For the text-containing cell, return its midpoint in (X, Y) coordinate format. 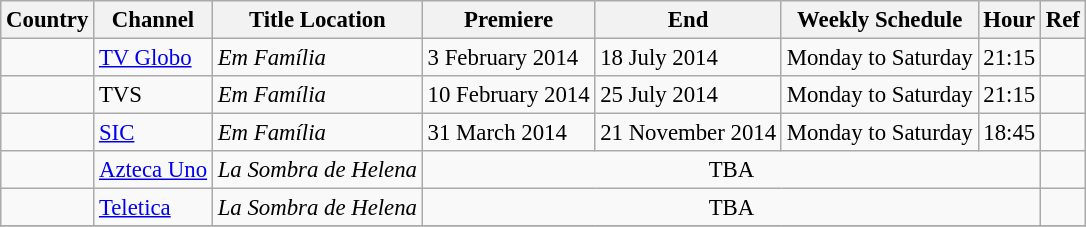
Teletica (154, 208)
21 November 2014 (688, 133)
Channel (154, 20)
31 March 2014 (508, 133)
TVS (154, 95)
Country (48, 20)
10 February 2014 (508, 95)
End (688, 20)
18 July 2014 (688, 58)
Azteca Uno (154, 170)
Hour (1010, 20)
Premiere (508, 20)
Weekly Schedule (880, 20)
SIC (154, 133)
Ref (1064, 20)
TV Globo (154, 58)
18:45 (1010, 133)
Title Location (317, 20)
3 February 2014 (508, 58)
25 July 2014 (688, 95)
